Find where the given text appears and provide that cell's center as (X, Y) coordinate. 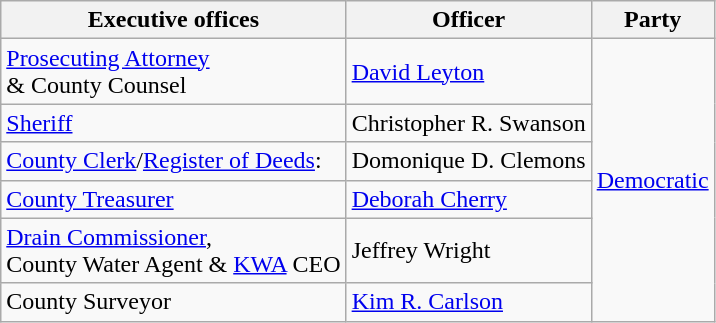
Party (652, 20)
County Treasurer (174, 199)
Christopher R. Swanson (468, 123)
Prosecuting Attorney& County Counsel (174, 72)
County Clerk/Register of Deeds: (174, 161)
County Surveyor (174, 302)
Executive offices (174, 20)
Democratic (652, 180)
David Leyton (468, 72)
Drain Commissioner,County Water Agent & KWA CEO (174, 250)
Kim R. Carlson (468, 302)
Sheriff (174, 123)
Jeffrey Wright (468, 250)
Domonique D. Clemons (468, 161)
Officer (468, 20)
Deborah Cherry (468, 199)
